From the cell containing the given text, extract its center point as (X, Y) coordinate. 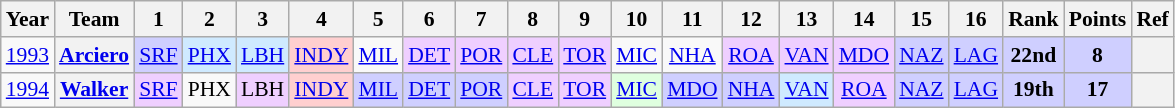
13 (806, 19)
17 (1098, 90)
Year (28, 19)
5 (378, 19)
16 (976, 19)
14 (864, 19)
12 (752, 19)
3 (262, 19)
1994 (28, 90)
Ref (1152, 19)
Walker (94, 90)
4 (321, 19)
1993 (28, 55)
11 (692, 19)
Arciero (94, 55)
Points (1098, 19)
Team (94, 19)
Rank (1034, 19)
7 (481, 19)
9 (584, 19)
22nd (1034, 55)
10 (636, 19)
1 (158, 19)
2 (210, 19)
6 (429, 19)
19th (1034, 90)
15 (921, 19)
